Output the (X, Y) coordinate of the center of the cell containing the given text.  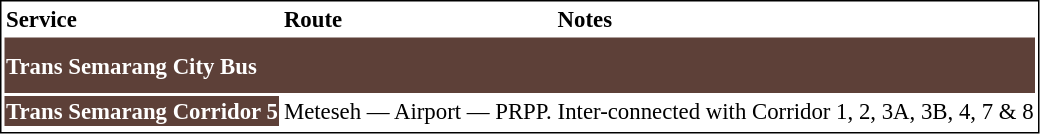
Meteseh — Airport — PRPP. (418, 111)
Route (418, 19)
Service (142, 19)
Trans Semarang City Bus (520, 66)
Trans Semarang Corridor 5 (142, 111)
Notes (796, 19)
Inter-connected with Corridor 1, 2, 3A, 3B, 4, 7 & 8 (796, 111)
